Search for the cell housing the specified text and yield its [x, y] center coordinate. 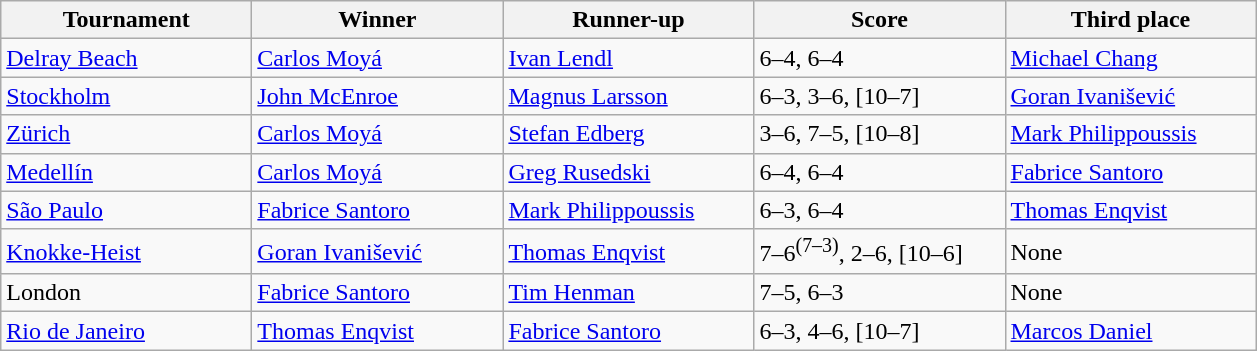
3–6, 7–5, [10–8] [880, 134]
Stefan Edberg [628, 134]
Michael Chang [1130, 58]
São Paulo [126, 210]
Runner-up [628, 20]
Rio de Janeiro [126, 331]
7–6(7–3), 2–6, [10–6] [880, 252]
Winner [378, 20]
London [126, 293]
6–3, 3–6, [10–7] [880, 96]
Tim Henman [628, 293]
Medellín [126, 172]
6–3, 4–6, [10–7] [880, 331]
Zürich [126, 134]
7–5, 6–3 [880, 293]
Marcos Daniel [1130, 331]
Delray Beach [126, 58]
Score [880, 20]
Greg Rusedski [628, 172]
Magnus Larsson [628, 96]
Tournament [126, 20]
Knokke-Heist [126, 252]
Stockholm [126, 96]
6–3, 6–4 [880, 210]
John McEnroe [378, 96]
Third place [1130, 20]
Ivan Lendl [628, 58]
